Return [X, Y] of the center of cell containing provided text 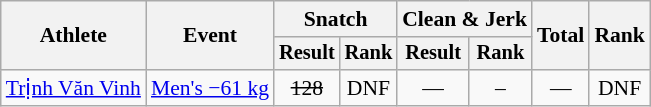
Event [210, 36]
Men's −61 kg [210, 88]
Total [560, 36]
Athlete [74, 36]
128 [307, 88]
Snatch [336, 19]
– [500, 88]
Clean & Jerk [464, 19]
Trịnh Văn Vinh [74, 88]
